Capture the cell that displays the provided text and extract its [x, y] central coordinate. 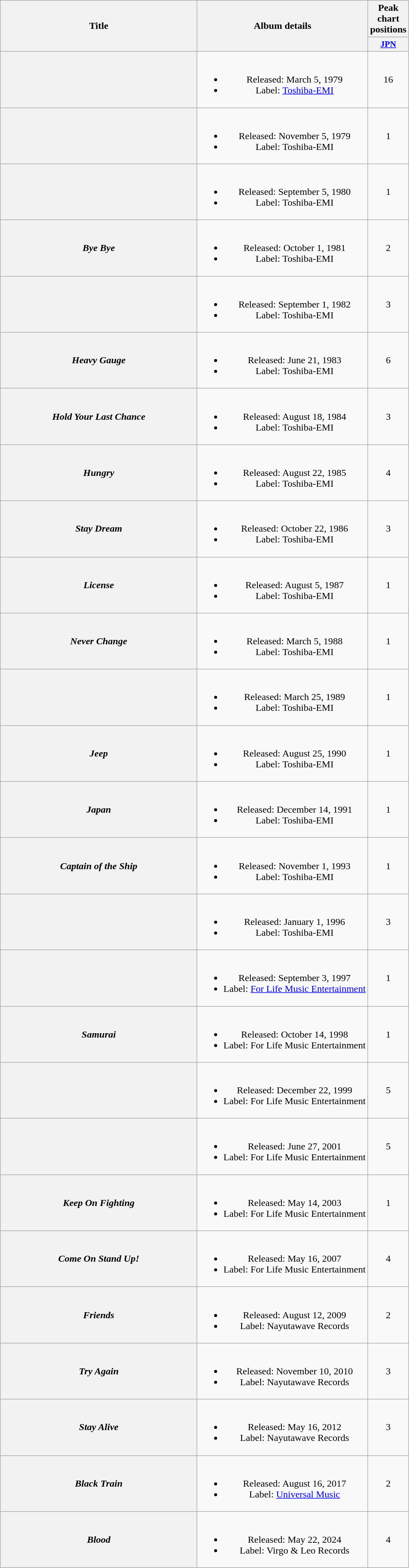
Released: October 1, 1981Label: Toshiba-EMI [283, 248]
Released: October 22, 1986Label: Toshiba-EMI [283, 529]
Released: March 5, 1979Label: Toshiba-EMI [283, 79]
6 [388, 360]
Released: March 5, 1988Label: Toshiba-EMI [283, 641]
Come On Stand Up! [99, 1259]
Heavy Gauge [99, 360]
Stay Dream [99, 529]
Jeep [99, 753]
Never Change [99, 641]
Released: August 5, 1987Label: Toshiba-EMI [283, 585]
Released: December 22, 1999Label: For Life Music Entertainment [283, 1091]
Released: November 5, 1979Label: Toshiba-EMI [283, 136]
Black Train [99, 1483]
Released: August 22, 1985Label: Toshiba-EMI [283, 473]
Title [99, 26]
License [99, 585]
Released: January 1, 1996Label: Toshiba-EMI [283, 922]
Released: November 1, 1993Label: Toshiba-EMI [283, 866]
Hungry [99, 473]
Keep On Fighting [99, 1203]
Released: May 16, 2012Label: Nayutawave Records [283, 1427]
Released: May 14, 2003Label: For Life Music Entertainment [283, 1203]
Friends [99, 1315]
Stay Alive [99, 1427]
Released: September 1, 1982Label: Toshiba-EMI [283, 304]
Released: August 12, 2009Label: Nayutawave Records [283, 1315]
Released: June 21, 1983Label: Toshiba-EMI [283, 360]
Blood [99, 1540]
Japan [99, 809]
Released: August 25, 1990Label: Toshiba-EMI [283, 753]
Released: September 5, 1980Label: Toshiba-EMI [283, 192]
Released: October 14, 1998Label: For Life Music Entertainment [283, 1034]
Released: August 16, 2017Label: Universal Music [283, 1483]
Released: December 14, 1991Label: Toshiba-EMI [283, 809]
Bye Bye [99, 248]
Samurai [99, 1034]
Try Again [99, 1371]
Hold Your Last Chance [99, 417]
Released: June 27, 2001Label: For Life Music Entertainment [283, 1147]
Released: May 16, 2007Label: For Life Music Entertainment [283, 1259]
Released: September 3, 1997Label: For Life Music Entertainment [283, 978]
Released: November 10, 2010Label: Nayutawave Records [283, 1371]
Album details [283, 26]
Captain of the Ship [99, 866]
16 [388, 79]
Released: March 25, 1989Label: Toshiba-EMI [283, 697]
JPN [388, 45]
Peak chart positions [388, 19]
Released: May 22, 2024Label: Virgo & Leo Records [283, 1540]
Released: August 18, 1984Label: Toshiba-EMI [283, 417]
